Provide the (X, Y) coordinate of the cell's center where the given text is located.  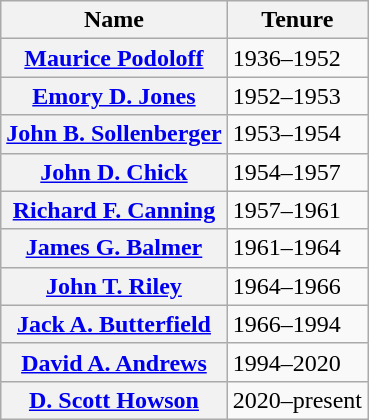
1961–1964 (297, 248)
Name (114, 20)
Maurice Podoloff (114, 58)
John T. Riley (114, 286)
Tenure (297, 20)
1966–1994 (297, 324)
1964–1966 (297, 286)
Richard F. Canning (114, 210)
2020–present (297, 400)
1936–1952 (297, 58)
David A. Andrews (114, 362)
Jack A. Butterfield (114, 324)
1954–1957 (297, 172)
Emory D. Jones (114, 96)
1953–1954 (297, 134)
1952–1953 (297, 96)
1957–1961 (297, 210)
John D. Chick (114, 172)
D. Scott Howson (114, 400)
John B. Sollenberger (114, 134)
James G. Balmer (114, 248)
1994–2020 (297, 362)
